Capture the cell that displays the provided text and extract its [X, Y] central coordinate. 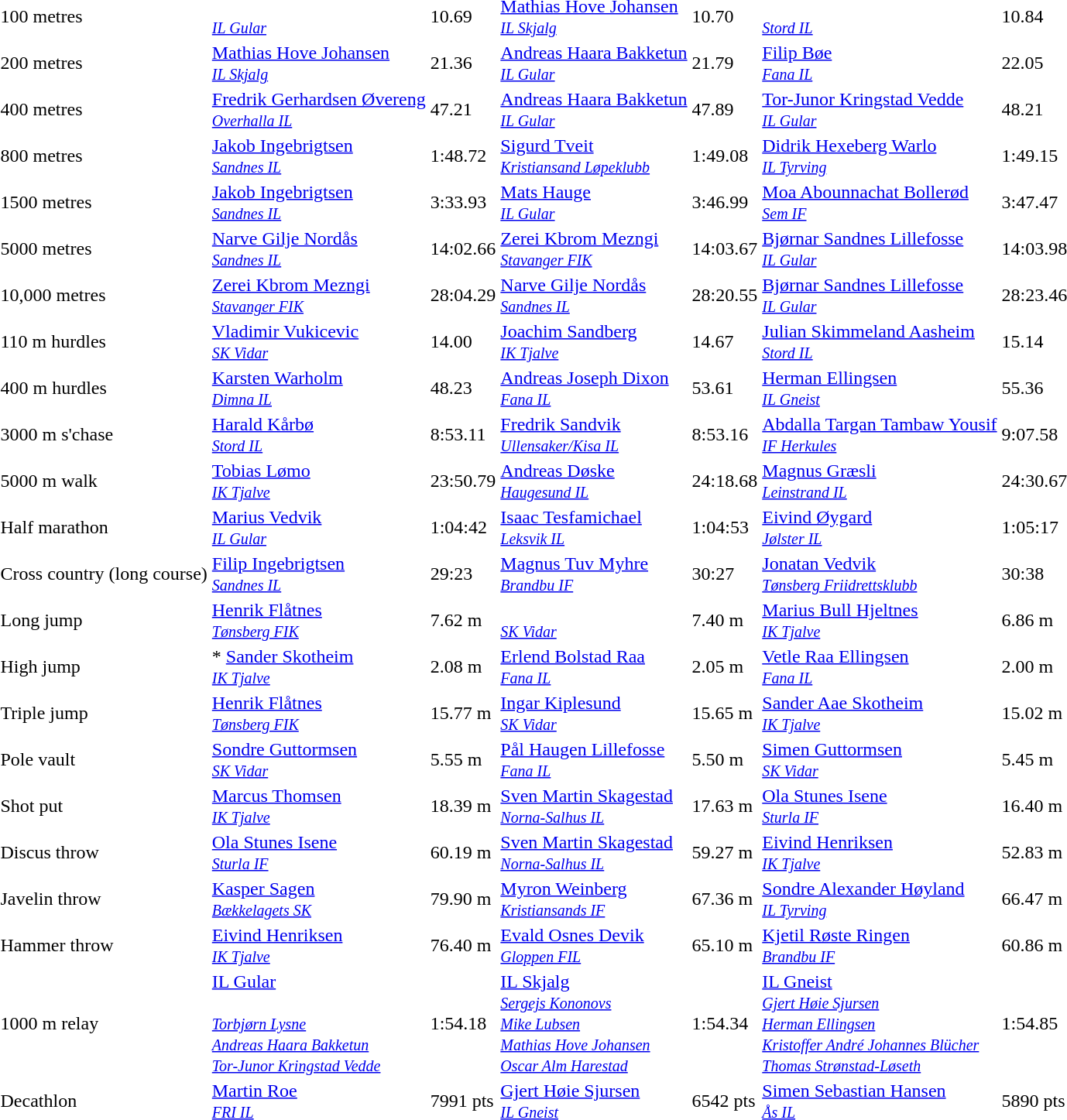
8:53.11 [463, 435]
Herman EllingsenIL Gneist [880, 389]
Marius Bull HjeltnesIK Tjalve [880, 621]
1:54.18 [463, 1023]
47.21 [463, 110]
Mats HaugeIL Gular [594, 203]
21.79 [725, 63]
79.90 m [463, 899]
Fredrik Gerhardsen ØverengOverhalla IL [319, 110]
7.62 m [463, 621]
2.08 m [463, 667]
21.36 [463, 63]
Marcus ThomsenIK Tjalve [319, 807]
15.77 m [463, 714]
Magnus GræsliLeinstrand IL [880, 481]
Tor-Junor Kringstad VeddeIL Gular [880, 110]
Sondre GuttormsenSK Vidar [319, 760]
53.61 [725, 389]
* Sander SkotheimIK Tjalve [319, 667]
Kasper SagenBækkelagets SK [319, 899]
Sander Aae SkotheimIK Tjalve [880, 714]
14.67 [725, 342]
Magnus Tuv MyhreBrandbu IF [594, 574]
14:02.66 [463, 249]
48.23 [463, 389]
5.50 m [725, 760]
Filip IngebrigtsenSandnes IL [319, 574]
IL GularTorbjørn LysneAndreas Haara BakketunTor-Junor Kringstad Vedde [319, 1023]
28:20.55 [725, 296]
60.19 m [463, 853]
76.40 m [463, 946]
Myron WeinbergKristiansands IF [594, 899]
Mathias Hove JohansenIL Skjalg [319, 63]
Harald KårbøStord IL [319, 435]
Tobias LømoIK Tjalve [319, 481]
65.10 m [725, 946]
Abdalla Targan Tambaw YousifIF Herkules [880, 435]
Erlend Bolstad RaaFana IL [594, 667]
Karsten WarholmDimna IL [319, 389]
Isaac TesfamichaelLeksvik IL [594, 528]
Jonatan VedvikTønsberg Friidrettsklubb [880, 574]
Eivind ØygardJølster IL [880, 528]
15.65 m [725, 714]
1:04:42 [463, 528]
Pål Haugen LillefosseFana IL [594, 760]
Ingar KiplesundSK Vidar [594, 714]
2.05 m [725, 667]
17.63 m [725, 807]
Filip BøeFana IL [880, 63]
Vladimir VukicevicSK Vidar [319, 342]
24:18.68 [725, 481]
18.39 m [463, 807]
14:03.67 [725, 249]
SK Vidar [594, 621]
3:33.93 [463, 203]
Andreas Joseph DixonFana IL [594, 389]
Sigurd TveitKristiansand Løpeklubb [594, 156]
1:48.72 [463, 156]
59.27 m [725, 853]
Simen GuttormsenSK Vidar [880, 760]
Moa Abounnachat BollerødSem IF [880, 203]
1:49.08 [725, 156]
IL GneistGjert Høie SjursenHerman EllingsenKristoffer André Johannes BlücherThomas Strønstad-Løseth [880, 1023]
Evald Osnes DevikGloppen FIL [594, 946]
14.00 [463, 342]
29:23 [463, 574]
Vetle Raa EllingsenFana IL [880, 667]
23:50.79 [463, 481]
Joachim SandbergIK Tjalve [594, 342]
Sondre Alexander HøylandIL Tyrving [880, 899]
IL SkjalgSergejs KononovsMike LubsenMathias Hove JohansenOscar Alm Harestad [594, 1023]
1:04:53 [725, 528]
Fredrik SandvikUllensaker/Kisa IL [594, 435]
30:27 [725, 574]
Julian Skimmeland AasheimStord IL [880, 342]
47.89 [725, 110]
8:53.16 [725, 435]
28:04.29 [463, 296]
Kjetil Røste RingenBrandbu IF [880, 946]
Andreas DøskeHaugesund IL [594, 481]
Didrik Hexeberg WarloIL Tyrving [880, 156]
3:46.99 [725, 203]
7.40 m [725, 621]
Marius VedvikIL Gular [319, 528]
67.36 m [725, 899]
5.55 m [463, 760]
1:54.34 [725, 1023]
